Output the [x, y] coordinate of the center of the cell containing the given text.  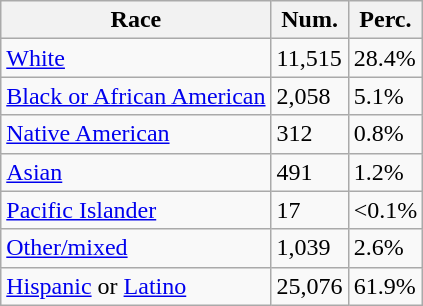
Black or African American [136, 96]
Race [136, 20]
25,076 [310, 286]
Perc. [386, 20]
1,039 [310, 248]
Other/mixed [136, 248]
Pacific Islander [136, 210]
5.1% [386, 96]
491 [310, 172]
<0.1% [386, 210]
2,058 [310, 96]
Num. [310, 20]
2.6% [386, 248]
White [136, 58]
1.2% [386, 172]
Native American [136, 134]
Asian [136, 172]
Hispanic or Latino [136, 286]
61.9% [386, 286]
28.4% [386, 58]
17 [310, 210]
0.8% [386, 134]
312 [310, 134]
11,515 [310, 58]
